Detect which cell encompasses the target text, then output its (X, Y) center coordinate. 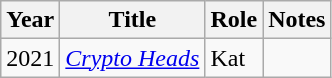
Kat (234, 58)
Role (234, 20)
Year (30, 20)
Notes (297, 20)
2021 (30, 58)
Crypto Heads (132, 58)
Title (132, 20)
